From the cell containing the given text, extract its center point as (X, Y) coordinate. 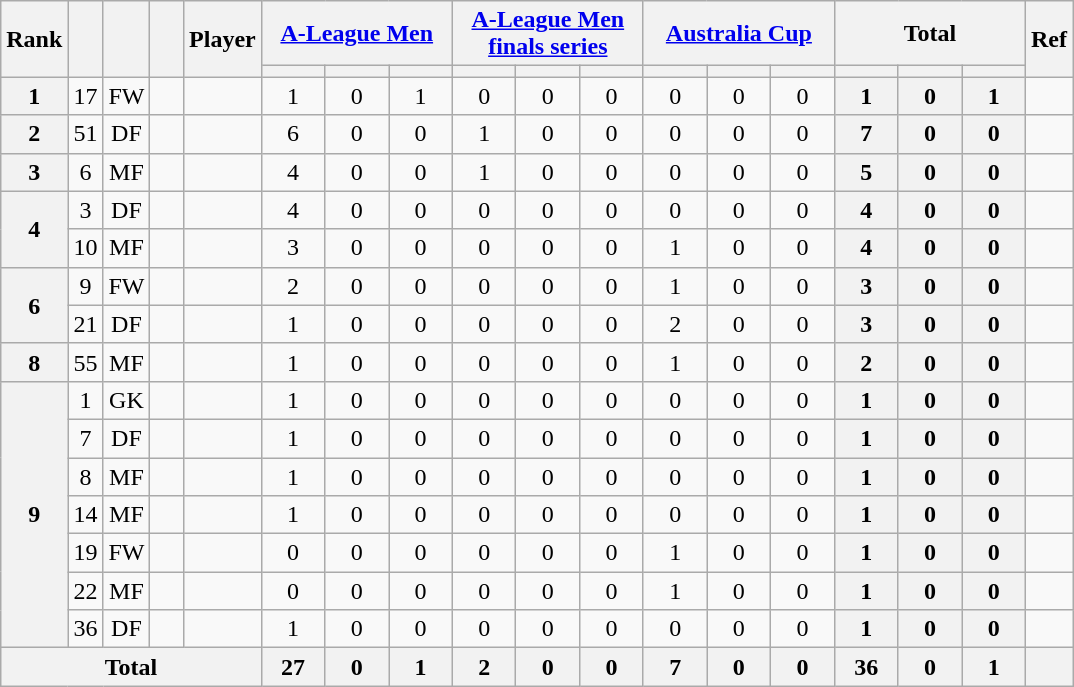
21 (86, 324)
Player (223, 39)
Australia Cup (738, 34)
5 (866, 172)
10 (86, 248)
17 (86, 96)
A-League Men finals series (548, 34)
Rank (34, 39)
Ref (1048, 39)
14 (86, 515)
GK (126, 400)
19 (86, 553)
55 (86, 362)
A-League Men (356, 34)
22 (86, 591)
27 (293, 667)
51 (86, 134)
